For the text-containing cell, return its midpoint in [X, Y] coordinate format. 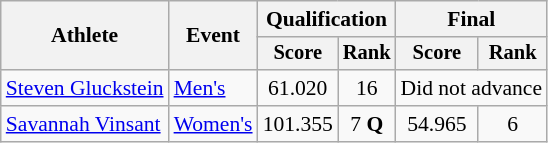
7 Q [367, 124]
Final [471, 19]
Did not advance [471, 88]
Event [214, 36]
Women's [214, 124]
Qualification [327, 19]
54.965 [436, 124]
Men's [214, 88]
101.355 [298, 124]
61.020 [298, 88]
Athlete [85, 36]
Steven Gluckstein [85, 88]
6 [512, 124]
16 [367, 88]
Savannah Vinsant [85, 124]
